For the text-containing cell, return its midpoint in (X, Y) coordinate format. 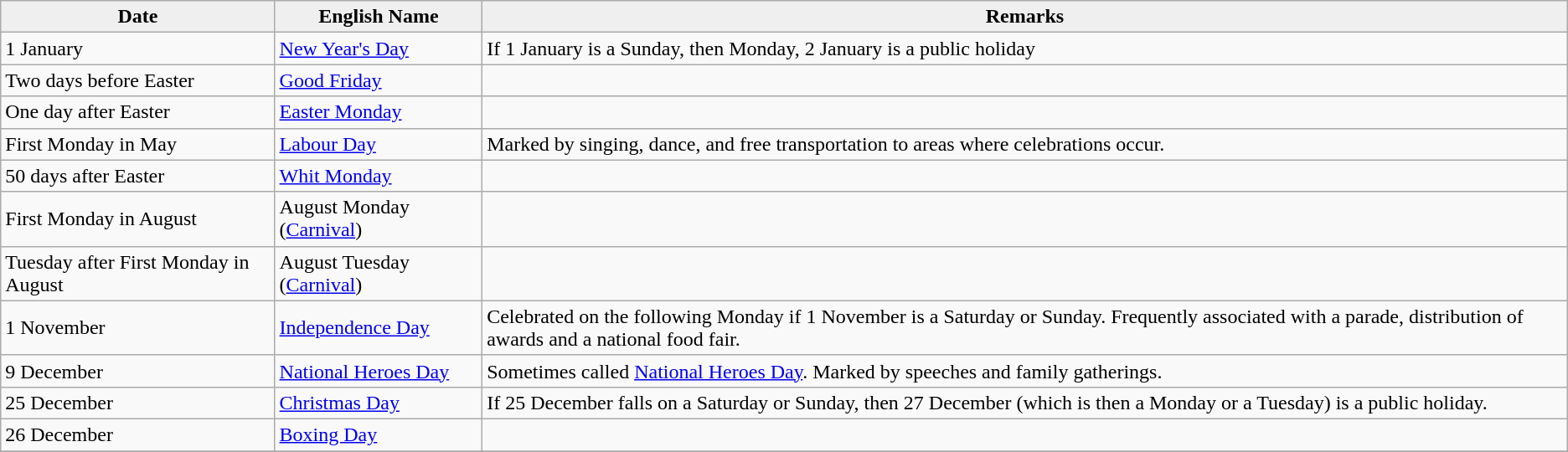
Whit Monday (379, 176)
Tuesday after First Monday in August (137, 273)
Christmas Day (379, 403)
25 December (137, 403)
Independence Day (379, 328)
9 December (137, 371)
One day after Easter (137, 112)
August Monday (Carnival) (379, 219)
Boxing Day (379, 434)
26 December (137, 434)
If 25 December falls on a Saturday or Sunday, then 27 December (which is then a Monday or a Tuesday) is a public holiday. (1025, 403)
National Heroes Day (379, 371)
1 January (137, 49)
New Year's Day (379, 49)
Date (137, 17)
English Name (379, 17)
1 November (137, 328)
Remarks (1025, 17)
Easter Monday (379, 112)
If 1 January is a Sunday, then Monday, 2 January is a public holiday (1025, 49)
50 days after Easter (137, 176)
Sometimes called National Heroes Day. Marked by speeches and family gatherings. (1025, 371)
First Monday in August (137, 219)
Marked by singing, dance, and free transportation to areas where celebrations occur. (1025, 144)
August Tuesday (Carnival) (379, 273)
Labour Day (379, 144)
First Monday in May (137, 144)
Two days before Easter (137, 80)
Good Friday (379, 80)
